Output the [x, y] coordinate of the center of the cell containing the given text.  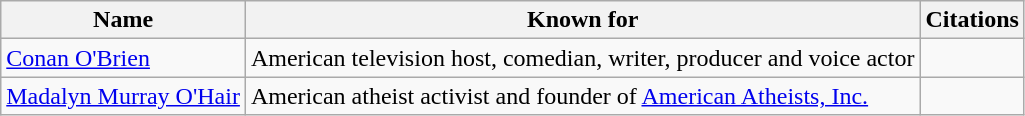
Known for [582, 20]
Conan O'Brien [124, 58]
Name [124, 20]
American television host, comedian, writer, producer and voice actor [582, 58]
Citations [972, 20]
Madalyn Murray O'Hair [124, 96]
American atheist activist and founder of American Atheists, Inc. [582, 96]
